Capture the cell that displays the provided text and extract its (x, y) central coordinate. 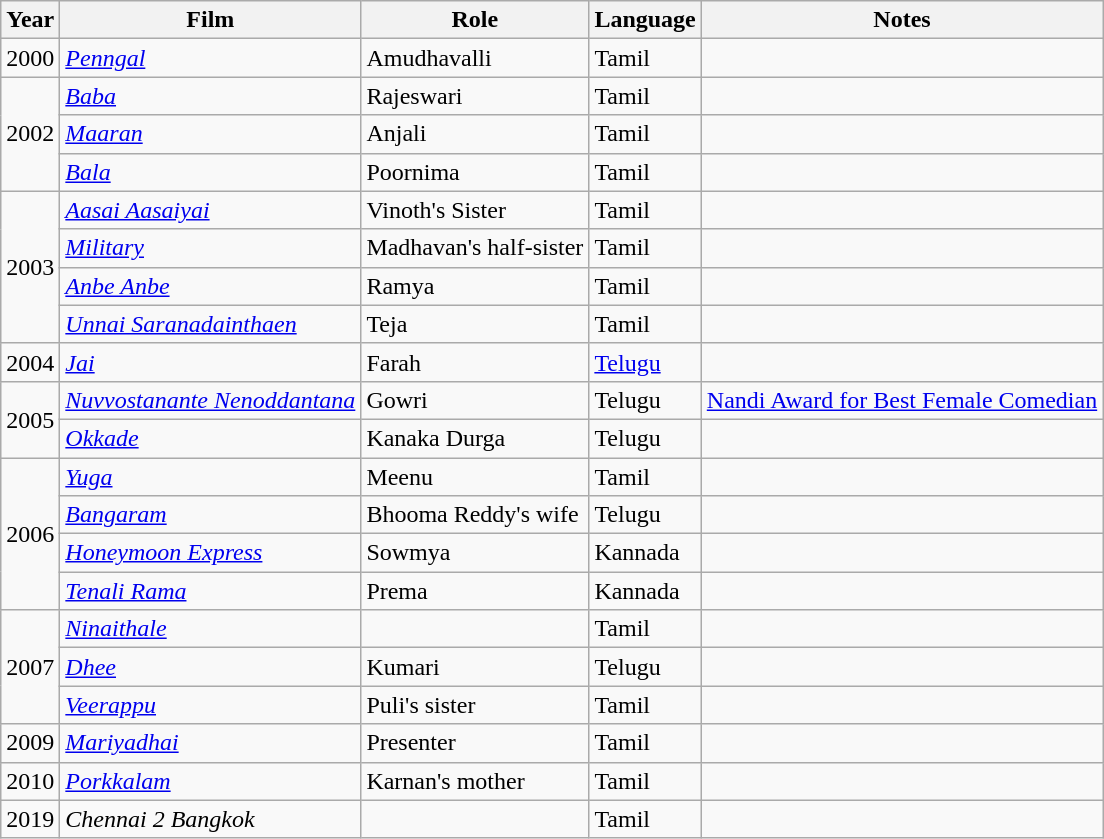
Anbe Anbe (210, 286)
Sowmya (475, 553)
Rajeswari (475, 96)
Jai (210, 362)
Okkade (210, 438)
Nuvvostanante Nenoddantana (210, 400)
Gowri (475, 400)
Amudhavalli (475, 58)
Veerappu (210, 705)
Military (210, 248)
Dhee (210, 667)
Language (645, 20)
2007 (30, 667)
Kanaka Durga (475, 438)
Film (210, 20)
Maaran (210, 134)
Poornima (475, 172)
Honeymoon Express (210, 553)
Nandi Award for Best Female Comedian (902, 400)
Ninaithale (210, 629)
Karnan's mother (475, 781)
2019 (30, 819)
Yuga (210, 477)
Anjali (475, 134)
Penngal (210, 58)
2002 (30, 134)
2006 (30, 534)
Vinoth's Sister (475, 210)
Chennai 2 Bangkok (210, 819)
Farah (475, 362)
Tenali Rama (210, 591)
Year (30, 20)
Role (475, 20)
2004 (30, 362)
2010 (30, 781)
2009 (30, 743)
Presenter (475, 743)
2000 (30, 58)
Bhooma Reddy's wife (475, 515)
2005 (30, 419)
Baba (210, 96)
Kumari (475, 667)
Puli's sister (475, 705)
Mariyadhai (210, 743)
Meenu (475, 477)
Notes (902, 20)
Madhavan's half-sister (475, 248)
Bala (210, 172)
Porkkalam (210, 781)
Teja (475, 324)
2003 (30, 267)
Prema (475, 591)
Ramya (475, 286)
Unnai Saranadainthaen (210, 324)
Aasai Aasaiyai (210, 210)
Bangaram (210, 515)
